Find where the given text appears and provide that cell's center as [X, Y] coordinate. 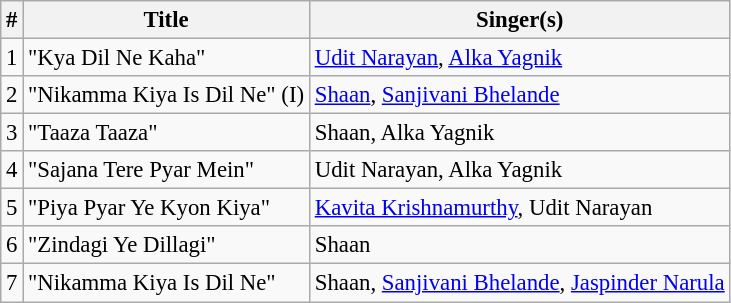
Shaan, Sanjivani Bhelande [520, 95]
"Nikamma Kiya Is Dil Ne" (I) [166, 95]
3 [12, 133]
"Sajana Tere Pyar Mein" [166, 170]
Singer(s) [520, 20]
"Kya Dil Ne Kaha" [166, 58]
5 [12, 208]
6 [12, 245]
1 [12, 58]
"Piya Pyar Ye Kyon Kiya" [166, 208]
7 [12, 283]
"Zindagi Ye Dillagi" [166, 245]
Title [166, 20]
4 [12, 170]
Shaan [520, 245]
Kavita Krishnamurthy, Udit Narayan [520, 208]
"Nikamma Kiya Is Dil Ne" [166, 283]
2 [12, 95]
Shaan, Alka Yagnik [520, 133]
"Taaza Taaza" [166, 133]
Shaan, Sanjivani Bhelande, Jaspinder Narula [520, 283]
# [12, 20]
